Search for the cell housing the specified text and yield its (X, Y) center coordinate. 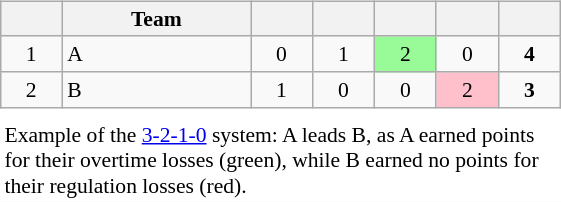
3 (529, 90)
Team (156, 19)
B (156, 90)
A (156, 54)
4 (529, 54)
